Detect which cell encompasses the target text, then output its (X, Y) center coordinate. 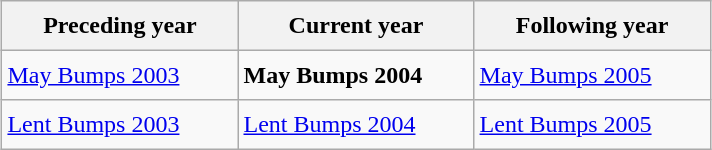
May Bumps 2004 (356, 75)
Following year (592, 26)
Lent Bumps 2005 (592, 125)
Lent Bumps 2004 (356, 125)
May Bumps 2003 (120, 75)
Preceding year (120, 26)
May Bumps 2005 (592, 75)
Lent Bumps 2003 (120, 125)
Current year (356, 26)
